Identify which cell holds the provided text, then report its [X, Y] central coordinate. 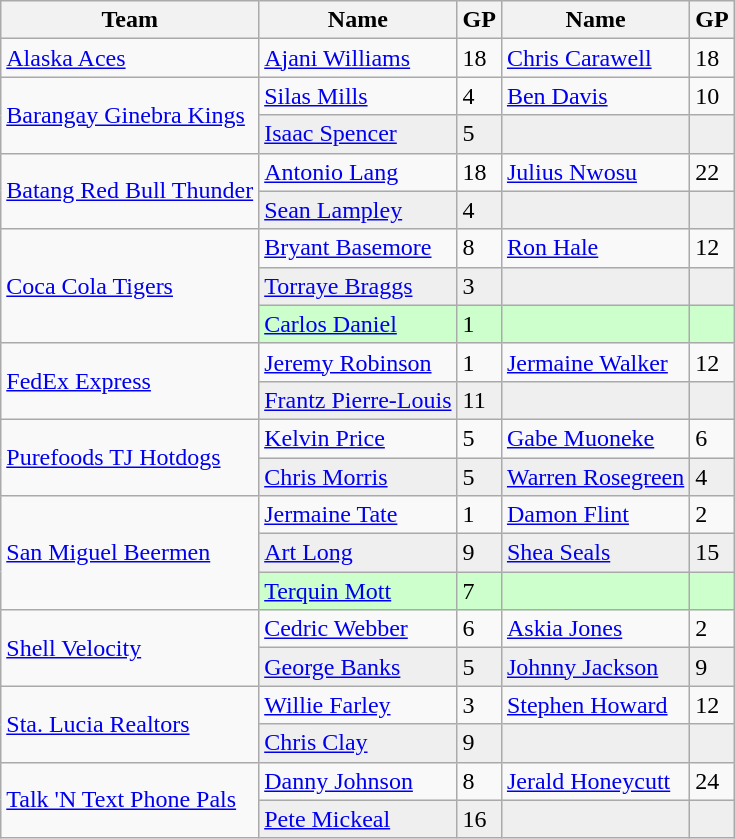
Jermaine Walker [595, 362]
Damon Flint [595, 515]
Antonio Lang [358, 172]
Julius Nwosu [595, 172]
Johnny Jackson [595, 667]
Chris Morris [358, 477]
Isaac Spencer [358, 134]
Alaska Aces [130, 58]
Art Long [358, 553]
Danny Johnson [358, 781]
22 [712, 172]
10 [712, 96]
Purefoods TJ Hotdogs [130, 457]
Jeremy Robinson [358, 362]
Willie Farley [358, 705]
Warren Rosegreen [595, 477]
Sta. Lucia Realtors [130, 724]
FedEx Express [130, 381]
Barangay Ginebra Kings [130, 115]
Bryant Basemore [358, 248]
Gabe Muoneke [595, 438]
Pete Mickeal [358, 819]
Talk 'N Text Phone Pals [130, 800]
Ajani Williams [358, 58]
Jermaine Tate [358, 515]
Shell Velocity [130, 648]
Sean Lampley [358, 210]
Batang Red Bull Thunder [130, 191]
Cedric Webber [358, 629]
Ron Hale [595, 248]
Frantz Pierre-Louis [358, 400]
Jerald Honeycutt [595, 781]
Chris Clay [358, 743]
Carlos Daniel [358, 324]
George Banks [358, 667]
Terquin Mott [358, 591]
Team [130, 20]
Shea Seals [595, 553]
15 [712, 553]
Torraye Braggs [358, 286]
Kelvin Price [358, 438]
11 [479, 400]
16 [479, 819]
Silas Mills [358, 96]
Stephen Howard [595, 705]
Askia Jones [595, 629]
Ben Davis [595, 96]
7 [479, 591]
San Miguel Beermen [130, 553]
Chris Carawell [595, 58]
24 [712, 781]
Coca Cola Tigers [130, 286]
